Output the [X, Y] coordinate of the center of the cell containing the given text.  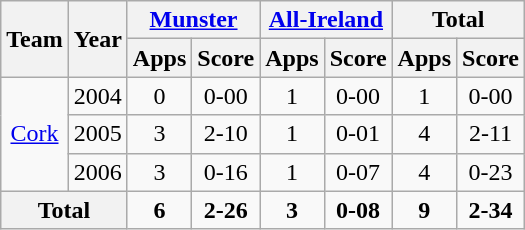
2006 [98, 172]
Year [98, 39]
2-10 [226, 134]
2-26 [226, 210]
9 [424, 210]
Team [35, 39]
2004 [98, 96]
2005 [98, 134]
6 [159, 210]
0-16 [226, 172]
All-Ireland [326, 20]
0 [159, 96]
Cork [35, 134]
2-34 [491, 210]
2-11 [491, 134]
0-07 [358, 172]
Munster [193, 20]
0-23 [491, 172]
0-01 [358, 134]
0-08 [358, 210]
